Extract the [x, y] coordinate from the center of the cell holding the provided text.  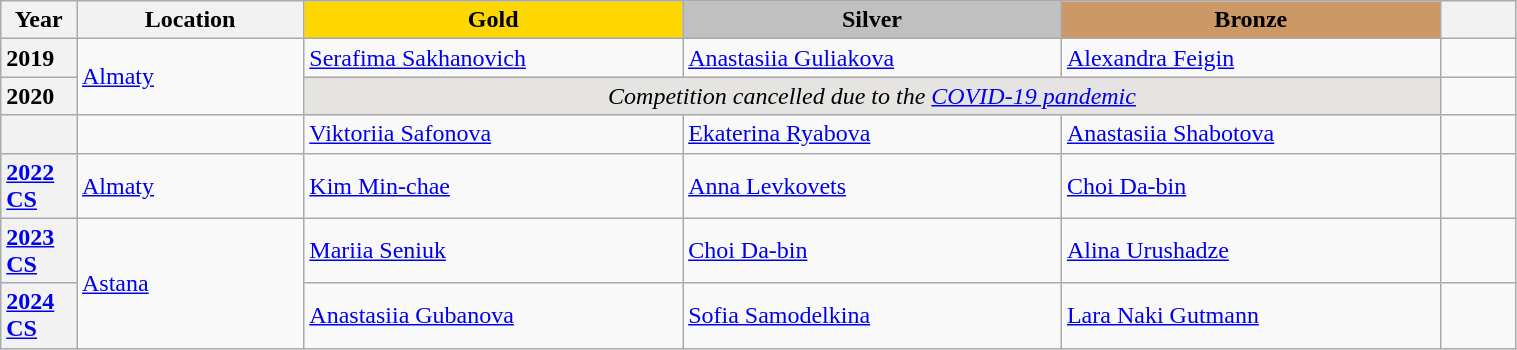
Alina Urushadze [1250, 250]
Sofia Samodelkina [872, 316]
Viktoriia Safonova [494, 134]
Bronze [1250, 20]
Anastasiia Shabotova [1250, 134]
Competition cancelled due to the COVID-19 pandemic [872, 96]
Lara Naki Gutmann [1250, 316]
Ekaterina Ryabova [872, 134]
Anastasiia Gubanova [494, 316]
2019 [39, 58]
2023 CS [39, 250]
Location [190, 20]
Astana [190, 283]
Kim Min-chae [494, 186]
Anastasiia Guliakova [872, 58]
2022 CS [39, 186]
Gold [494, 20]
Serafima Sakhanovich [494, 58]
Anna Levkovets [872, 186]
Mariia Seniuk [494, 250]
2020 [39, 96]
Silver [872, 20]
Alexandra Feigin [1250, 58]
2024 CS [39, 316]
Year [39, 20]
